Capture the cell that displays the provided text and extract its [x, y] central coordinate. 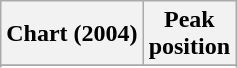
Chart (2004) [72, 34]
Peak position [189, 34]
